Determine the [x, y] coordinate at the center of the cell enclosing the given text.  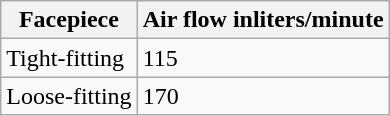
Facepiece [69, 20]
Loose-fitting [69, 96]
170 [263, 96]
115 [263, 58]
Air flow inliters/minute [263, 20]
Tight-fitting [69, 58]
